For the text-containing cell, return its midpoint in (x, y) coordinate format. 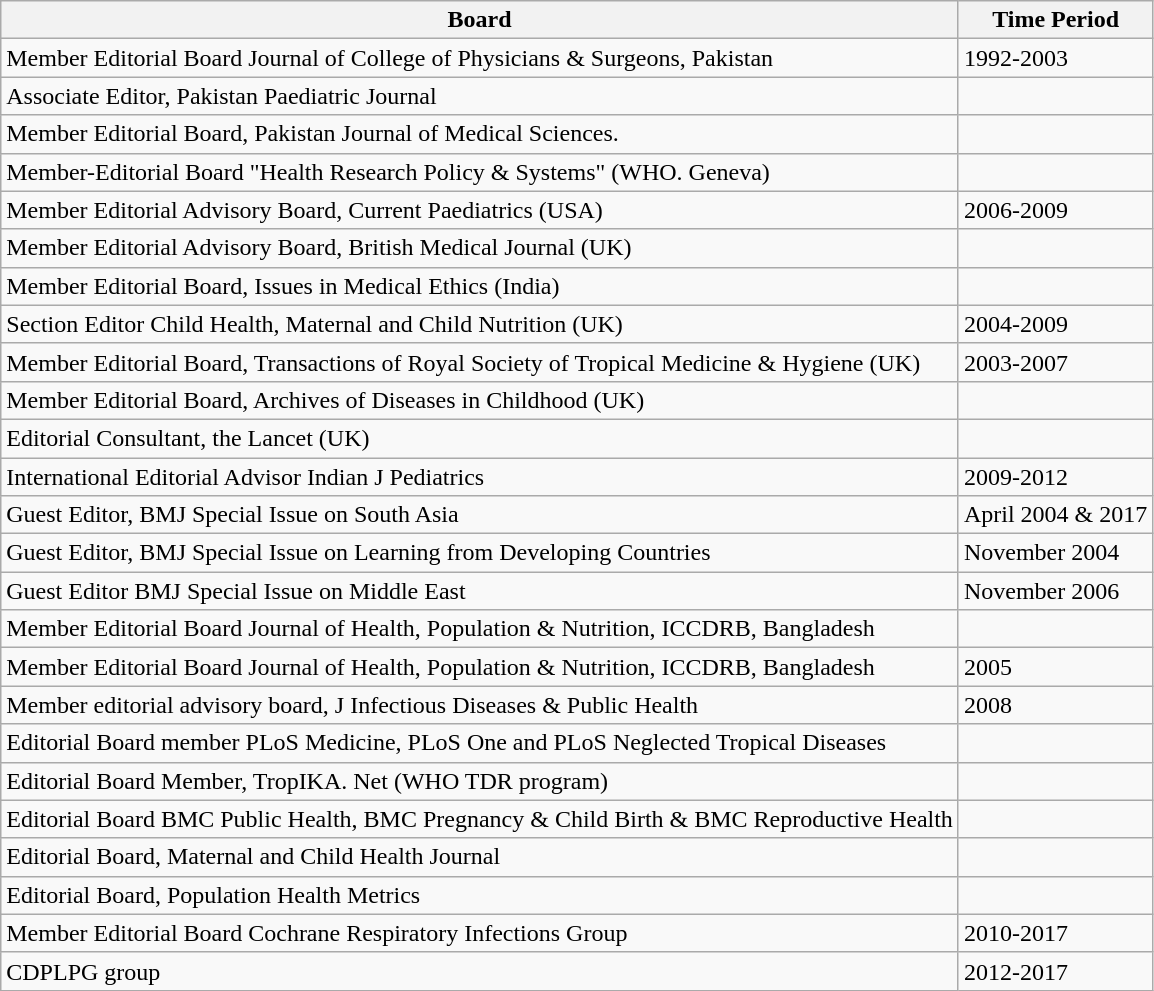
November 2004 (1055, 553)
International Editorial Advisor Indian J Pediatrics (480, 477)
Guest Editor, BMJ Special Issue on South Asia (480, 515)
1992-2003 (1055, 58)
Section Editor Child Health, Maternal and Child Nutrition (UK) (480, 324)
Member Editorial Board, Issues in Medical Ethics (India) (480, 286)
Editorial Board Member, TropIKA. Net (WHO TDR program) (480, 781)
Member Editorial Board, Pakistan Journal of Medical Sciences. (480, 134)
Editorial Board, Population Health Metrics (480, 895)
2003-2007 (1055, 362)
Guest Editor, BMJ Special Issue on Learning from Developing Countries (480, 553)
Guest Editor BMJ Special Issue on Middle East (480, 591)
Board (480, 20)
Time Period (1055, 20)
2012-2017 (1055, 971)
April 2004 & 2017 (1055, 515)
Editorial Consultant, the Lancet (UK) (480, 438)
Editorial Board BMC Public Health, BMC Pregnancy & Child Birth & BMC Reproductive Health (480, 819)
2006-2009 (1055, 210)
Member Editorial Board, Archives of Diseases in Childhood (UK) (480, 400)
Member Editorial Board, Transactions of Royal Society of Tropical Medicine & Hygiene (UK) (480, 362)
2008 (1055, 705)
CDPLPG group (480, 971)
Associate Editor, Pakistan Paediatric Journal (480, 96)
Member-Editorial Board "Health Research Policy & Systems" (WHO. Geneva) (480, 172)
Member editorial advisory board, J Infectious Diseases & Public Health (480, 705)
Member Editorial Advisory Board, British Medical Journal (UK) (480, 248)
2004-2009 (1055, 324)
Member Editorial Board Cochrane Respiratory Infections Group (480, 933)
Member Editorial Board Journal of College of Physicians & Surgeons, Pakistan (480, 58)
Editorial Board, Maternal and Child Health Journal (480, 857)
2010-2017 (1055, 933)
Member Editorial Advisory Board, Current Paediatrics (USA) (480, 210)
November 2006 (1055, 591)
2005 (1055, 667)
2009-2012 (1055, 477)
Editorial Board member PLoS Medicine, PLoS One and PLoS Neglected Tropical Diseases (480, 743)
